Provide the (x, y) coordinate of the cell's center where the given text is located.  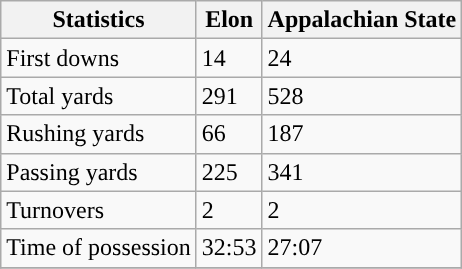
528 (362, 96)
Turnovers (99, 210)
Passing yards (99, 172)
Time of possession (99, 248)
First downs (99, 58)
Elon (229, 20)
Rushing yards (99, 134)
291 (229, 96)
66 (229, 134)
24 (362, 58)
Statistics (99, 20)
27:07 (362, 248)
Appalachian State (362, 20)
187 (362, 134)
225 (229, 172)
Total yards (99, 96)
14 (229, 58)
32:53 (229, 248)
341 (362, 172)
